Find where the given text appears and provide that cell's center as (X, Y) coordinate. 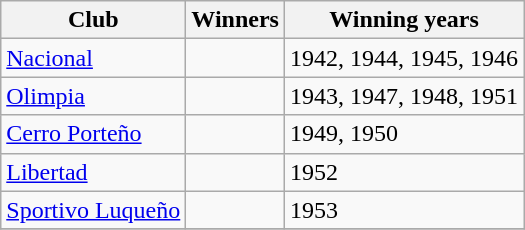
Winning years (404, 20)
1953 (404, 210)
Winners (236, 20)
1952 (404, 172)
1943, 1947, 1948, 1951 (404, 96)
1949, 1950 (404, 134)
1942, 1944, 1945, 1946 (404, 58)
Olimpia (94, 96)
Club (94, 20)
Sportivo Luqueño (94, 210)
Nacional (94, 58)
Cerro Porteño (94, 134)
Libertad (94, 172)
